Output the (X, Y) coordinate of the center of the cell containing the given text.  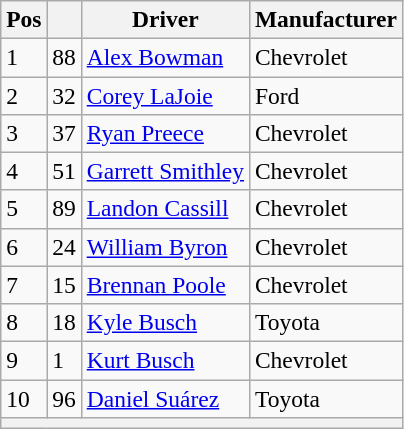
Driver (165, 19)
24 (64, 247)
8 (24, 322)
96 (64, 398)
Kyle Busch (165, 322)
Ryan Preece (165, 133)
Alex Bowman (165, 57)
6 (24, 247)
37 (64, 133)
15 (64, 285)
Manufacturer (326, 19)
Kurt Busch (165, 360)
18 (64, 322)
89 (64, 209)
10 (24, 398)
Landon Cassill (165, 209)
Ford (326, 95)
William Byron (165, 247)
9 (24, 360)
Brennan Poole (165, 285)
3 (24, 133)
88 (64, 57)
51 (64, 171)
Garrett Smithley (165, 171)
32 (64, 95)
Pos (24, 19)
4 (24, 171)
7 (24, 285)
Corey LaJoie (165, 95)
2 (24, 95)
Daniel Suárez (165, 398)
5 (24, 209)
